Capture the cell that displays the provided text and extract its [X, Y] central coordinate. 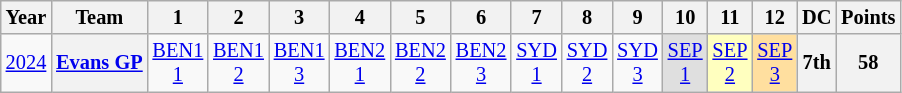
12 [774, 17]
7 [536, 17]
Evans GP [99, 63]
SEP3 [774, 63]
8 [587, 17]
9 [637, 17]
SEP1 [686, 63]
BEN22 [420, 63]
4 [360, 17]
Team [99, 17]
SYD1 [536, 63]
Year [26, 17]
3 [300, 17]
6 [482, 17]
10 [686, 17]
BEN12 [238, 63]
7th [816, 63]
DC [816, 17]
2 [238, 17]
BEN11 [178, 63]
BEN23 [482, 63]
5 [420, 17]
BEN13 [300, 63]
Points [868, 17]
SYD3 [637, 63]
11 [730, 17]
58 [868, 63]
2024 [26, 63]
SEP2 [730, 63]
1 [178, 17]
BEN21 [360, 63]
SYD2 [587, 63]
